From the cell containing the given text, extract its center point as (x, y) coordinate. 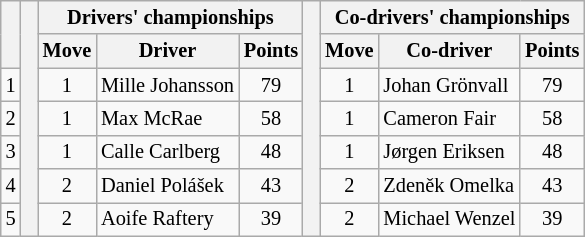
Michael Wenzel (449, 219)
Johan Grönvall (449, 85)
Driver (168, 51)
Mille Johansson (168, 85)
Zdeněk Omelka (449, 186)
4 (11, 186)
Co-drivers' championships (452, 17)
5 (11, 219)
Daniel Polášek (168, 186)
Co-driver (449, 51)
Jørgen Eriksen (449, 152)
Calle Carlberg (168, 152)
Drivers' championships (170, 17)
Max McRae (168, 118)
Cameron Fair (449, 118)
3 (11, 152)
Aoife Raftery (168, 219)
